Provide the (x, y) coordinate of the cell's center where the given text is located.  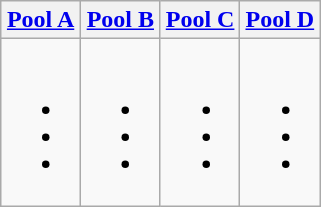
Pool C (200, 20)
Pool D (280, 20)
Pool B (120, 20)
Pool A (41, 20)
